Detect which cell encompasses the target text, then output its (X, Y) center coordinate. 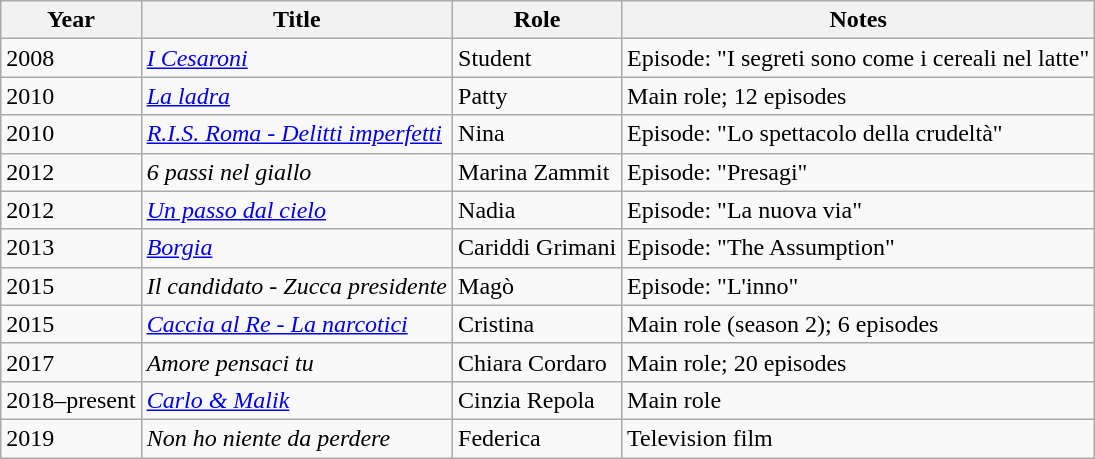
Episode: "Presagi" (858, 172)
Borgia (296, 248)
Cinzia Repola (538, 400)
Episode: "I segreti sono come i cereali nel latte" (858, 58)
Caccia al Re - La narcotici (296, 324)
Carlo & Malik (296, 400)
Main role; 20 episodes (858, 362)
Il candidato - Zucca presidente (296, 286)
Main role (858, 400)
Magò (538, 286)
Nadia (538, 210)
Episode: "La nuova via" (858, 210)
2018–present (71, 400)
R.I.S. Roma - Delitti imperfetti (296, 134)
2017 (71, 362)
2008 (71, 58)
6 passi nel giallo (296, 172)
Amore pensaci tu (296, 362)
Notes (858, 20)
Nina (538, 134)
Un passo dal cielo (296, 210)
Title (296, 20)
Main role (season 2); 6 episodes (858, 324)
Marina Zammit (538, 172)
Chiara Cordaro (538, 362)
Episode: "L'inno" (858, 286)
Patty (538, 96)
Student (538, 58)
Television film (858, 438)
Year (71, 20)
Episode: "Lo spettacolo della crudeltà" (858, 134)
I Cesaroni (296, 58)
2019 (71, 438)
Cristina (538, 324)
Episode: "The Assumption" (858, 248)
Main role; 12 episodes (858, 96)
2013 (71, 248)
Federica (538, 438)
Cariddi Grimani (538, 248)
La ladra (296, 96)
Role (538, 20)
Non ho niente da perdere (296, 438)
